Determine the (x, y) coordinate at the center of the cell enclosing the given text.  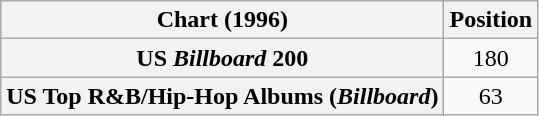
180 (491, 58)
US Top R&B/Hip-Hop Albums (Billboard) (222, 96)
63 (491, 96)
Position (491, 20)
US Billboard 200 (222, 58)
Chart (1996) (222, 20)
